Return (X, Y) of the center of cell containing provided text 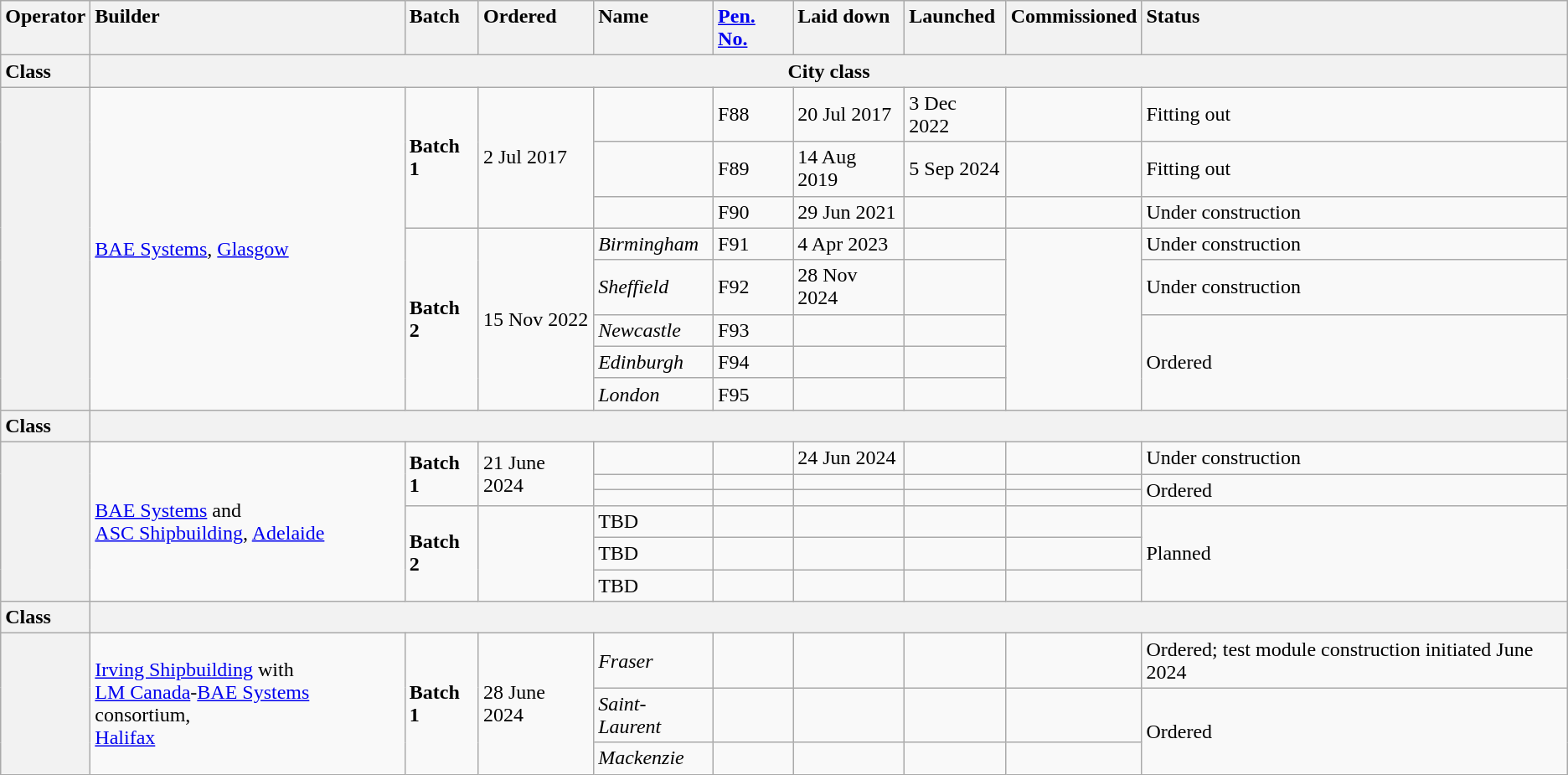
Saint-Laurent (653, 716)
Status (1354, 28)
F93 (754, 330)
BAE Systems and ASC Shipbuilding, Adelaide (248, 521)
Operator (45, 28)
Batch (441, 28)
F88 (754, 114)
14 Aug 2019 (849, 169)
F95 (754, 394)
2 Jul 2017 (536, 158)
Builder (248, 28)
Ordered; test module construction initiated June 2024 (1354, 660)
21 June 2024 (536, 473)
Mackenzie (653, 758)
3 Dec 2022 (955, 114)
London (653, 394)
28 Nov 2024 (849, 287)
28 June 2024 (536, 704)
F94 (754, 362)
Name (653, 28)
City class (829, 71)
4 Apr 2023 (849, 244)
F91 (754, 244)
F89 (754, 169)
29 Jun 2021 (849, 212)
Edinburgh (653, 362)
BAE Systems, Glasgow (248, 249)
15 Nov 2022 (536, 318)
5 Sep 2024 (955, 169)
Laid down (849, 28)
F90 (754, 212)
Fraser (653, 660)
20 Jul 2017 (849, 114)
Pen. No. (754, 28)
Launched (955, 28)
24 Jun 2024 (849, 457)
Sheffield (653, 287)
F92 (754, 287)
Birmingham (653, 244)
Planned (1354, 554)
Commissioned (1074, 28)
Irving Shipbuilding with LM Canada-BAE Systems consortium, Halifax (248, 704)
Newcastle (653, 330)
